Output the [X, Y] coordinate of the center of the cell containing the given text.  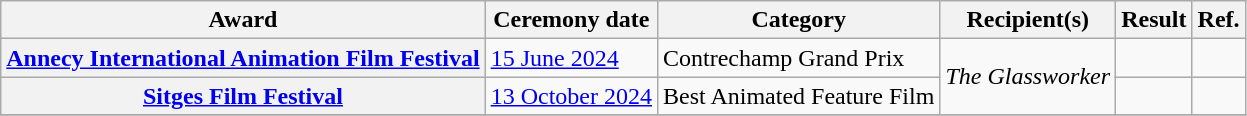
15 June 2024 [571, 58]
Ref. [1218, 20]
Ceremony date [571, 20]
Annecy International Animation Film Festival [243, 58]
Best Animated Feature Film [799, 96]
Award [243, 20]
Contrechamp Grand Prix [799, 58]
The Glassworker [1028, 77]
Sitges Film Festival [243, 96]
Result [1154, 20]
Category [799, 20]
Recipient(s) [1028, 20]
13 October 2024 [571, 96]
